Identify which cell holds the provided text, then report its (X, Y) central coordinate. 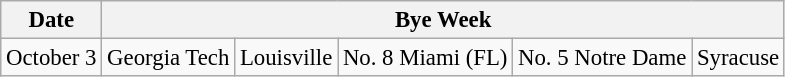
No. 5 Notre Dame (602, 58)
Syracuse (738, 58)
No. 8 Miami (FL) (426, 58)
Louisville (286, 58)
October 3 (52, 58)
Bye Week (444, 20)
Georgia Tech (168, 58)
Date (52, 20)
